Pinpoint the cell where the given text exists, returning its [x, y] midpoint coordinate. 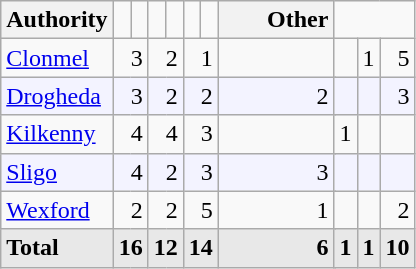
Total [57, 248]
Wexford [57, 210]
Other [276, 20]
Drogheda [57, 96]
10 [398, 248]
16 [130, 248]
12 [166, 248]
Sligo [57, 172]
Clonmel [57, 58]
Kilkenny [57, 134]
Authority [57, 20]
14 [200, 248]
6 [276, 248]
